Locate the cell with the specified text and output its [x, y] center coordinate. 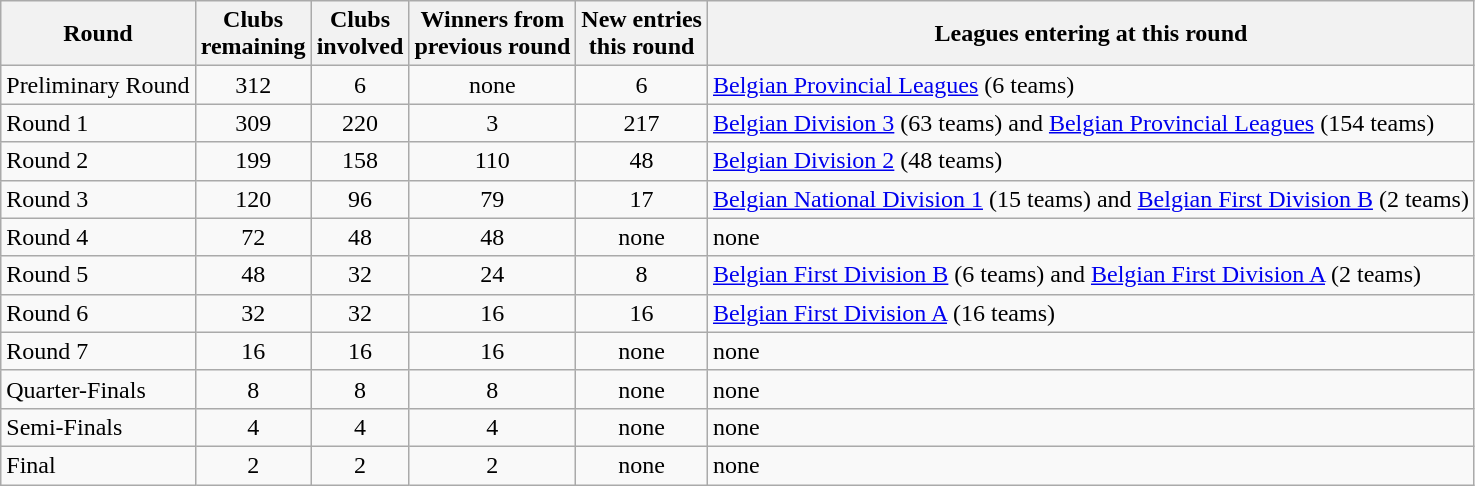
Round 7 [98, 351]
312 [253, 85]
Belgian National Division 1 (15 teams) and Belgian First Division B (2 teams) [1090, 199]
Final [98, 465]
24 [492, 275]
Round 6 [98, 313]
Leagues entering at this round [1090, 34]
Clubsinvolved [360, 34]
Preliminary Round [98, 85]
158 [360, 161]
217 [642, 123]
96 [360, 199]
Belgian Division 2 (48 teams) [1090, 161]
Round 4 [98, 237]
Winners fromprevious round [492, 34]
309 [253, 123]
110 [492, 161]
Belgian First Division A (16 teams) [1090, 313]
Round [98, 34]
New entriesthis round [642, 34]
Round 5 [98, 275]
Round 3 [98, 199]
17 [642, 199]
3 [492, 123]
199 [253, 161]
Clubsremaining [253, 34]
120 [253, 199]
Round 1 [98, 123]
72 [253, 237]
Semi-Finals [98, 427]
Belgian Division 3 (63 teams) and Belgian Provincial Leagues (154 teams) [1090, 123]
Quarter-Finals [98, 389]
Belgian Provincial Leagues (6 teams) [1090, 85]
220 [360, 123]
Belgian First Division B (6 teams) and Belgian First Division A (2 teams) [1090, 275]
79 [492, 199]
Round 2 [98, 161]
